Locate the cell with the specified text and output its (X, Y) center coordinate. 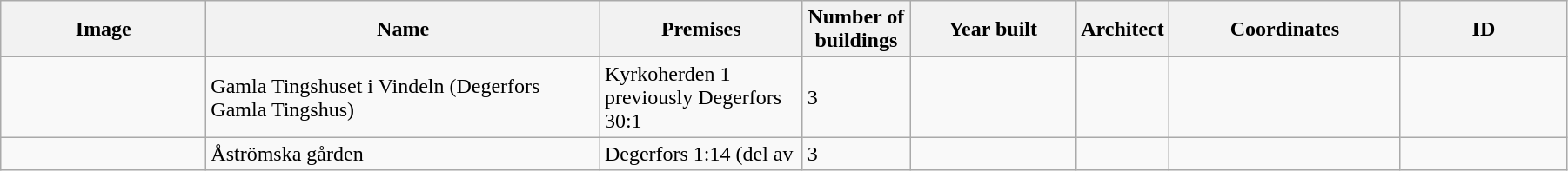
Åströmska gården (404, 154)
Gamla Tingshuset i Vindeln (Degerfors Gamla Tingshus) (404, 97)
Coordinates (1284, 30)
Premises (701, 30)
Name (404, 30)
Degerfors 1:14 (del av (701, 154)
Kyrkoherden 1previously Degerfors 30:1 (701, 97)
Number ofbuildings (856, 30)
ID (1483, 30)
Architect (1122, 30)
Image (104, 30)
Year built (994, 30)
